Provide the (X, Y) coordinate of the cell's center where the given text is located.  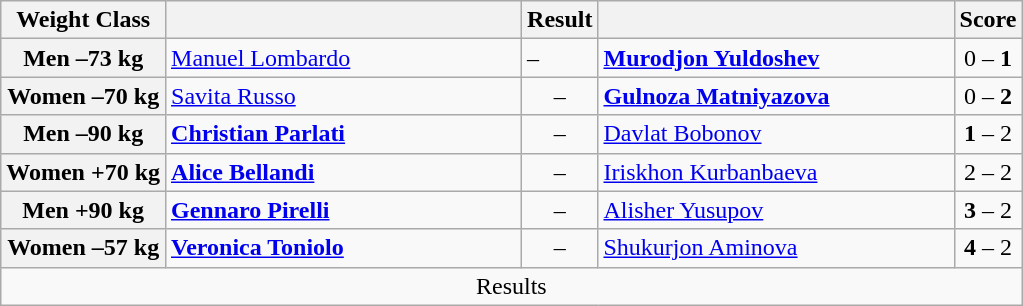
Weight Class (84, 20)
Veronica Toniolo (344, 248)
0 – 2 (988, 96)
Women +70 kg (84, 172)
Manuel Lombardo (344, 58)
Men –90 kg (84, 134)
0 – 1 (988, 58)
Result (560, 20)
Women –57 kg (84, 248)
Christian Parlati (344, 134)
Results (512, 286)
Savita Russo (344, 96)
Shukurjon Aminova (776, 248)
1 – 2 (988, 134)
Men –73 kg (84, 58)
Women –70 kg (84, 96)
Alisher Yusupov (776, 210)
2 – 2 (988, 172)
Alice Bellandi (344, 172)
Men +90 kg (84, 210)
Score (988, 20)
Murodjon Yuldoshev (776, 58)
Gennaro Pirelli (344, 210)
Davlat Bobonov (776, 134)
3 – 2 (988, 210)
4 – 2 (988, 248)
Iriskhon Kurbanbaeva (776, 172)
Gulnoza Matniyazova (776, 96)
